For the text-containing cell, return its midpoint in [X, Y] coordinate format. 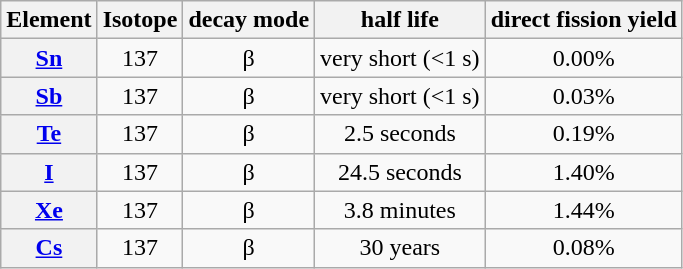
0.08% [584, 248]
I [49, 172]
1.44% [584, 210]
Sb [49, 96]
Isotope [140, 20]
Cs [49, 248]
24.5 seconds [400, 172]
0.19% [584, 134]
Element [49, 20]
Xe [49, 210]
0.03% [584, 96]
2.5 seconds [400, 134]
direct fission yield [584, 20]
Te [49, 134]
0.00% [584, 58]
3.8 minutes [400, 210]
decay mode [249, 20]
Sn [49, 58]
half life [400, 20]
1.40% [584, 172]
30 years [400, 248]
